Pinpoint the cell where the given text exists, returning its (x, y) midpoint coordinate. 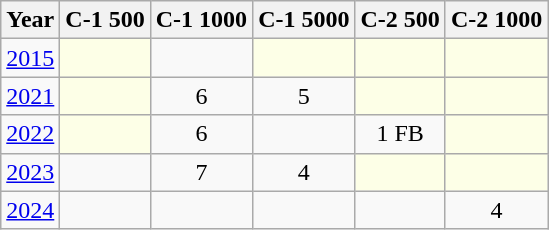
C-2 1000 (496, 20)
2021 (30, 96)
Year (30, 20)
C-1 5000 (304, 20)
1 FB (400, 134)
C-1 1000 (201, 20)
2022 (30, 134)
2023 (30, 172)
5 (304, 96)
7 (201, 172)
C-2 500 (400, 20)
C-1 500 (105, 20)
2024 (30, 210)
2015 (30, 58)
